Return the (x, y) coordinate for the center point of the cell that contains the specified text.  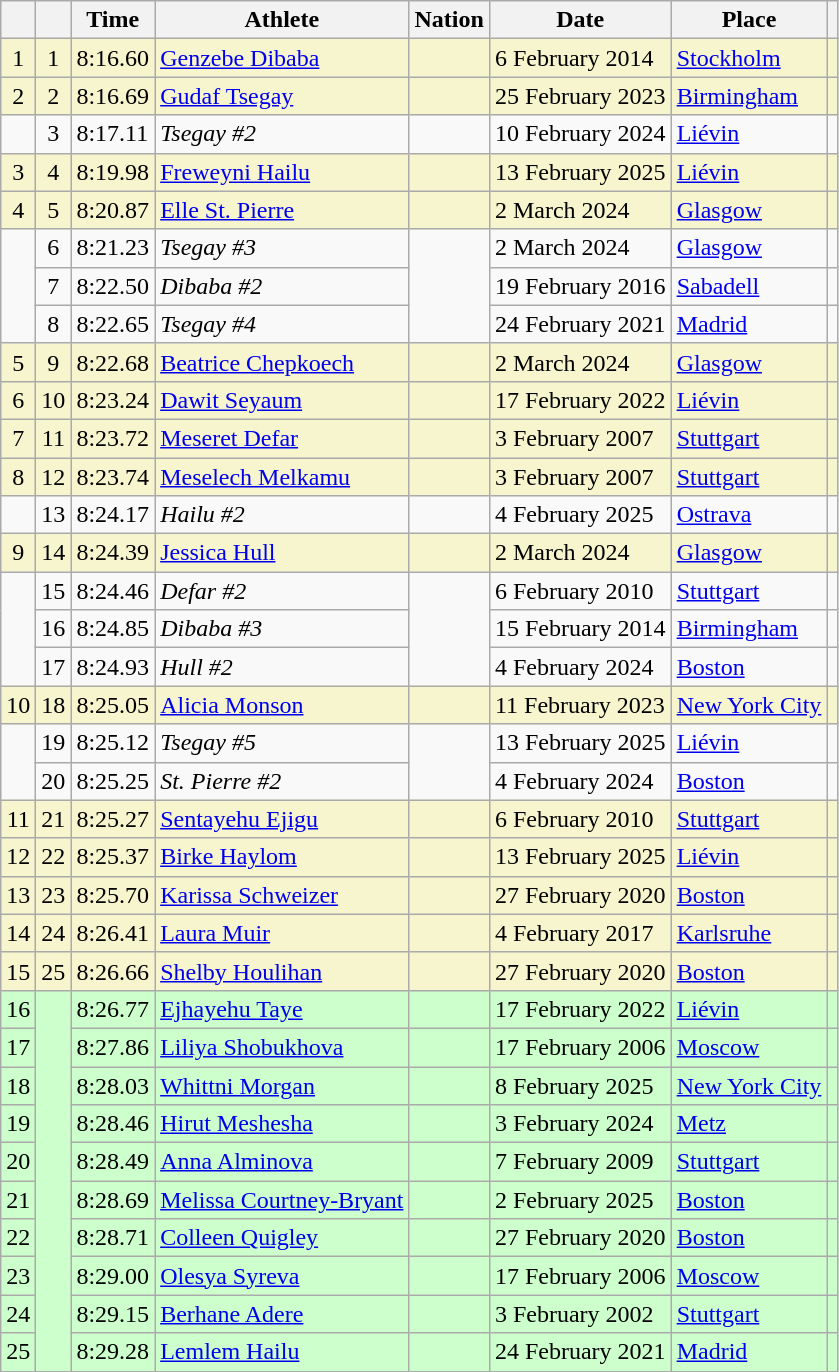
8:22.68 (113, 362)
4 February 2017 (580, 933)
8:23.72 (113, 438)
Gudaf Tsegay (282, 96)
Sabadell (749, 286)
11 February 2023 (580, 705)
8:24.39 (113, 553)
Nation (449, 20)
8:21.23 (113, 248)
8:22.65 (113, 324)
Place (749, 20)
8:27.86 (113, 1047)
Metz (749, 1124)
Hirut Meshesha (282, 1124)
Laura Muir (282, 933)
Sentayehu Ejigu (282, 819)
19 February 2016 (580, 286)
8:26.66 (113, 971)
8:25.25 (113, 781)
Tsegay #4 (282, 324)
Tsegay #2 (282, 134)
Genzebe Dibaba (282, 58)
8:28.46 (113, 1124)
Lemlem Hailu (282, 1352)
Liliya Shobukhova (282, 1047)
Jessica Hull (282, 553)
7 February 2009 (580, 1162)
8:19.98 (113, 172)
8:25.12 (113, 743)
Hull #2 (282, 667)
8:28.71 (113, 1238)
Ostrava (749, 515)
Whittni Morgan (282, 1085)
Dibaba #2 (282, 286)
Date (580, 20)
2 February 2025 (580, 1200)
8:24.17 (113, 515)
Tsegay #3 (282, 248)
8:24.46 (113, 591)
Melissa Courtney-Bryant (282, 1200)
Olesya Syreva (282, 1276)
8:22.50 (113, 286)
8:25.37 (113, 857)
6 February 2014 (580, 58)
Dibaba #3 (282, 629)
Hailu #2 (282, 515)
8:26.77 (113, 1009)
Time (113, 20)
4 February 2025 (580, 515)
Elle St. Pierre (282, 210)
Beatrice Chepkoech (282, 362)
8:24.85 (113, 629)
Meselech Melkamu (282, 477)
8:23.74 (113, 477)
3 February 2024 (580, 1124)
Karissa Schweizer (282, 895)
St. Pierre #2 (282, 781)
Karlsruhe (749, 933)
8:16.69 (113, 96)
8:16.60 (113, 58)
Freweyni Hailu (282, 172)
8:29.00 (113, 1276)
25 February 2023 (580, 96)
Ejhayehu Taye (282, 1009)
8:25.70 (113, 895)
Athlete (282, 20)
Alicia Monson (282, 705)
8:29.15 (113, 1314)
Defar #2 (282, 591)
8:28.69 (113, 1200)
8:20.87 (113, 210)
8:28.03 (113, 1085)
8 February 2025 (580, 1085)
Dawit Seyaum (282, 400)
8:17.11 (113, 134)
8:29.28 (113, 1352)
8:25.05 (113, 705)
Meseret Defar (282, 438)
Shelby Houlihan (282, 971)
8:23.24 (113, 400)
10 February 2024 (580, 134)
3 February 2002 (580, 1314)
8:26.41 (113, 933)
Anna Alminova (282, 1162)
Stockholm (749, 58)
8:25.27 (113, 819)
Colleen Quigley (282, 1238)
Berhane Adere (282, 1314)
15 February 2014 (580, 629)
8:28.49 (113, 1162)
Birke Haylom (282, 857)
8:24.93 (113, 667)
Tsegay #5 (282, 743)
